Output the [X, Y] coordinate of the center of the cell containing the given text.  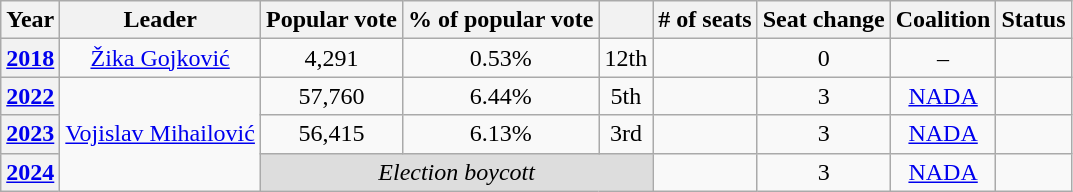
12th [626, 58]
0.53% [500, 58]
Seat change [824, 20]
56,415 [331, 134]
2024 [30, 172]
Vojislav Mihailović [160, 134]
Status [1034, 20]
2023 [30, 134]
# of seats [705, 20]
2018 [30, 58]
– [943, 58]
% of popular vote [500, 20]
57,760 [331, 96]
2022 [30, 96]
6.13% [500, 134]
Coalition [943, 20]
Election boycott [456, 172]
4,291 [331, 58]
0 [824, 58]
5th [626, 96]
Year [30, 20]
6.44% [500, 96]
Žika Gojković [160, 58]
3rd [626, 134]
Popular vote [331, 20]
Leader [160, 20]
